Detect which cell encompasses the target text, then output its [x, y] center coordinate. 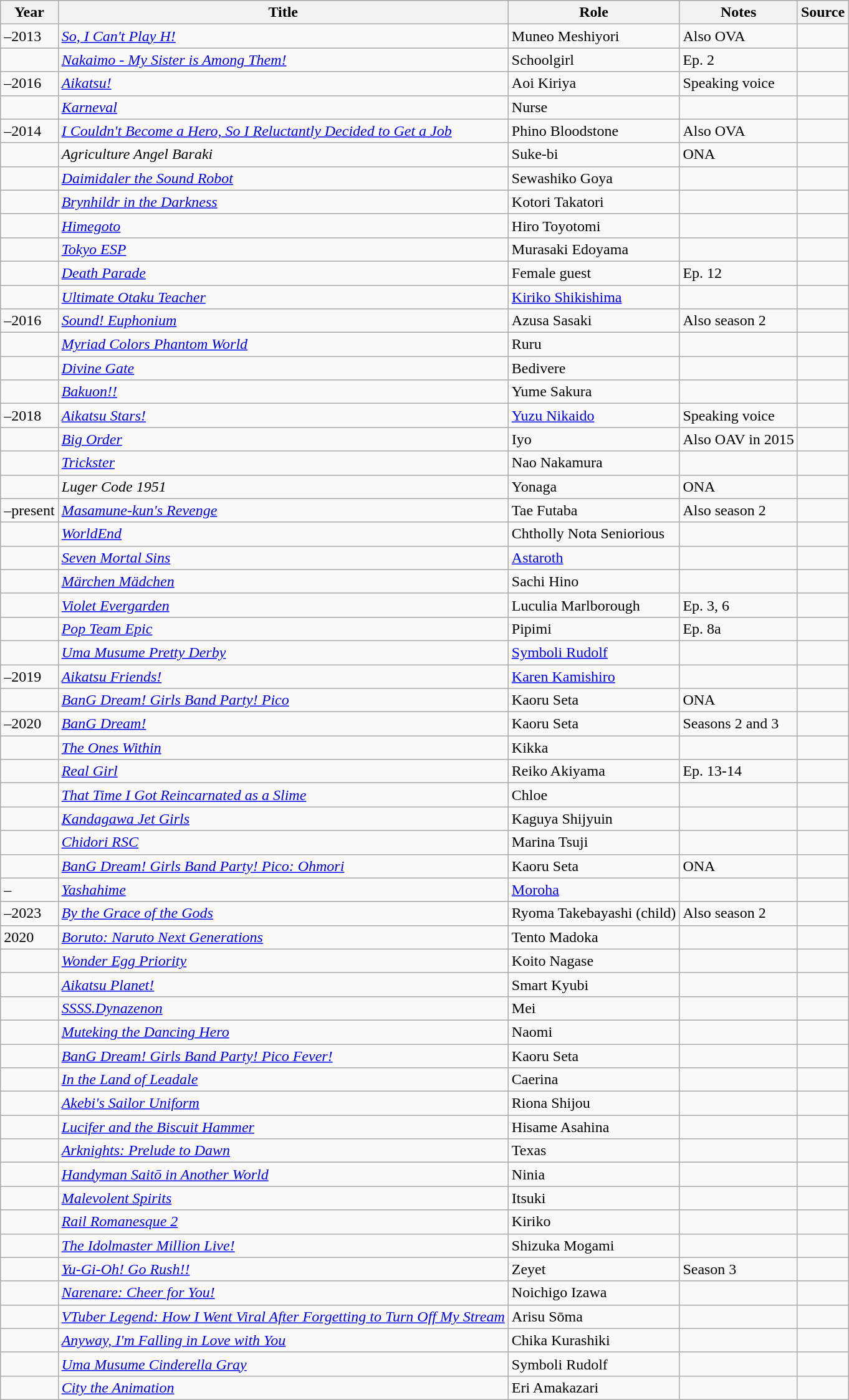
– [29, 890]
Karen Kamishiro [593, 676]
Tae Futaba [593, 510]
Noichigo Izawa [593, 1293]
Mei [593, 1008]
Also OAV in 2015 [739, 439]
Role [593, 12]
Ruru [593, 345]
Ultimate Otaku Teacher [283, 297]
Aikatsu! [283, 83]
Real Girl [283, 771]
Seven Mortal Sins [283, 558]
Sachi Hino [593, 581]
–present [29, 510]
I Couldn't Become a Hero, So I Reluctantly Decided to Get a Job [283, 131]
Chidori RSC [283, 842]
Tento Madoka [593, 937]
Riona Shijou [593, 1103]
Muneo Meshiyori [593, 36]
–2013 [29, 36]
Kiriko Shikishima [593, 297]
Nurse [593, 107]
Wonder Egg Priority [283, 961]
The Ones Within [283, 748]
Luculia Marlborough [593, 605]
Kaguya Shijyuin [593, 819]
Murasaki Edoyama [593, 249]
BanG Dream! Girls Band Party! Pico [283, 700]
Suke-bi [593, 155]
Nao Nakamura [593, 463]
Phino Bloodstone [593, 131]
Yu-Gi-Oh! Go Rush!! [283, 1269]
Source [823, 12]
Itsuki [593, 1198]
BanG Dream! Girls Band Party! Pico Fever! [283, 1056]
–2019 [29, 676]
That Time I Got Reincarnated as a Slime [283, 795]
Märchen Mädchen [283, 581]
Big Order [283, 439]
Arknights: Prelude to Dawn [283, 1151]
Chtholly Nota Seniorious [593, 534]
Koito Nagase [593, 961]
Anyway, I'm Falling in Love with You [283, 1340]
Yuzu Nikaido [593, 416]
Kandagawa Jet Girls [283, 819]
–2020 [29, 724]
WorldEnd [283, 534]
Caerina [593, 1080]
Texas [593, 1151]
City the Animation [283, 1388]
Death Parade [283, 273]
Title [283, 12]
Hisame Asahina [593, 1127]
Agriculture Angel Baraki [283, 155]
Muteking the Dancing Hero [283, 1032]
Ryoma Takebayashi (child) [593, 913]
Smart Kyubi [593, 984]
Lucifer and the Biscuit Hammer [283, 1127]
Masamune-kun's Revenge [283, 510]
Season 3 [739, 1269]
Ninia [593, 1174]
Nakaimo - My Sister is Among Them! [283, 60]
Chloe [593, 795]
Ep. 2 [739, 60]
Ep. 8a [739, 629]
Aikatsu Stars! [283, 416]
Moroha [593, 890]
Marina Tsuji [593, 842]
Eri Amakazari [593, 1388]
Divine Gate [283, 368]
2020 [29, 937]
Brynhildr in the Darkness [283, 202]
Kiriko [593, 1222]
–2018 [29, 416]
Iyo [593, 439]
Trickster [283, 463]
Himegoto [283, 226]
Schoolgirl [593, 60]
Aoi Kiriya [593, 83]
Zeyet [593, 1269]
Astaroth [593, 558]
SSSS.Dynazenon [283, 1008]
Malevolent Spirits [283, 1198]
Karneval [283, 107]
Violet Evergarden [283, 605]
Akebi's Sailor Uniform [283, 1103]
Daimidaler the Sound Robot [283, 178]
Ep. 12 [739, 273]
The Idolmaster Million Live! [283, 1245]
Reiko Akiyama [593, 771]
Luger Code 1951 [283, 487]
Chika Kurashiki [593, 1340]
Sound! Euphonium [283, 321]
Seasons 2 and 3 [739, 724]
Rail Romanesque 2 [283, 1222]
Narenare: Cheer for You! [283, 1293]
Aikatsu Planet! [283, 984]
Uma Musume Cinderella Gray [283, 1364]
Aikatsu Friends! [283, 676]
Myriad Colors Phantom World [283, 345]
Boruto: Naruto Next Generations [283, 937]
Azusa Sasaki [593, 321]
–2014 [29, 131]
Notes [739, 12]
Pipimi [593, 629]
Kikka [593, 748]
Yonaga [593, 487]
BanG Dream! Girls Band Party! Pico: Ohmori [283, 866]
Yume Sakura [593, 392]
So, I Can't Play H! [283, 36]
Handyman Saitō in Another World [283, 1174]
Year [29, 12]
Pop Team Epic [283, 629]
By the Grace of the Gods [283, 913]
Tokyo ESP [283, 249]
Bakuon!! [283, 392]
Arisu Sōma [593, 1317]
Hiro Toyotomi [593, 226]
Bedivere [593, 368]
Uma Musume Pretty Derby [283, 652]
In the Land of Leadale [283, 1080]
Ep. 13-14 [739, 771]
BanG Dream! [283, 724]
–2023 [29, 913]
Kotori Takatori [593, 202]
Yashahime [283, 890]
Naomi [593, 1032]
Shizuka Mogami [593, 1245]
Female guest [593, 273]
Sewashiko Goya [593, 178]
Ep. 3, 6 [739, 605]
VTuber Legend: How I Went Viral After Forgetting to Turn Off My Stream [283, 1317]
